Pinpoint the cell where the given text exists, returning its [X, Y] midpoint coordinate. 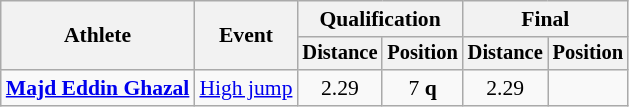
Athlete [98, 36]
High jump [246, 88]
Qualification [380, 19]
Majd Eddin Ghazal [98, 88]
7 q [422, 88]
Event [246, 36]
Final [546, 19]
